Output the (x, y) coordinate of the center of the cell containing the given text.  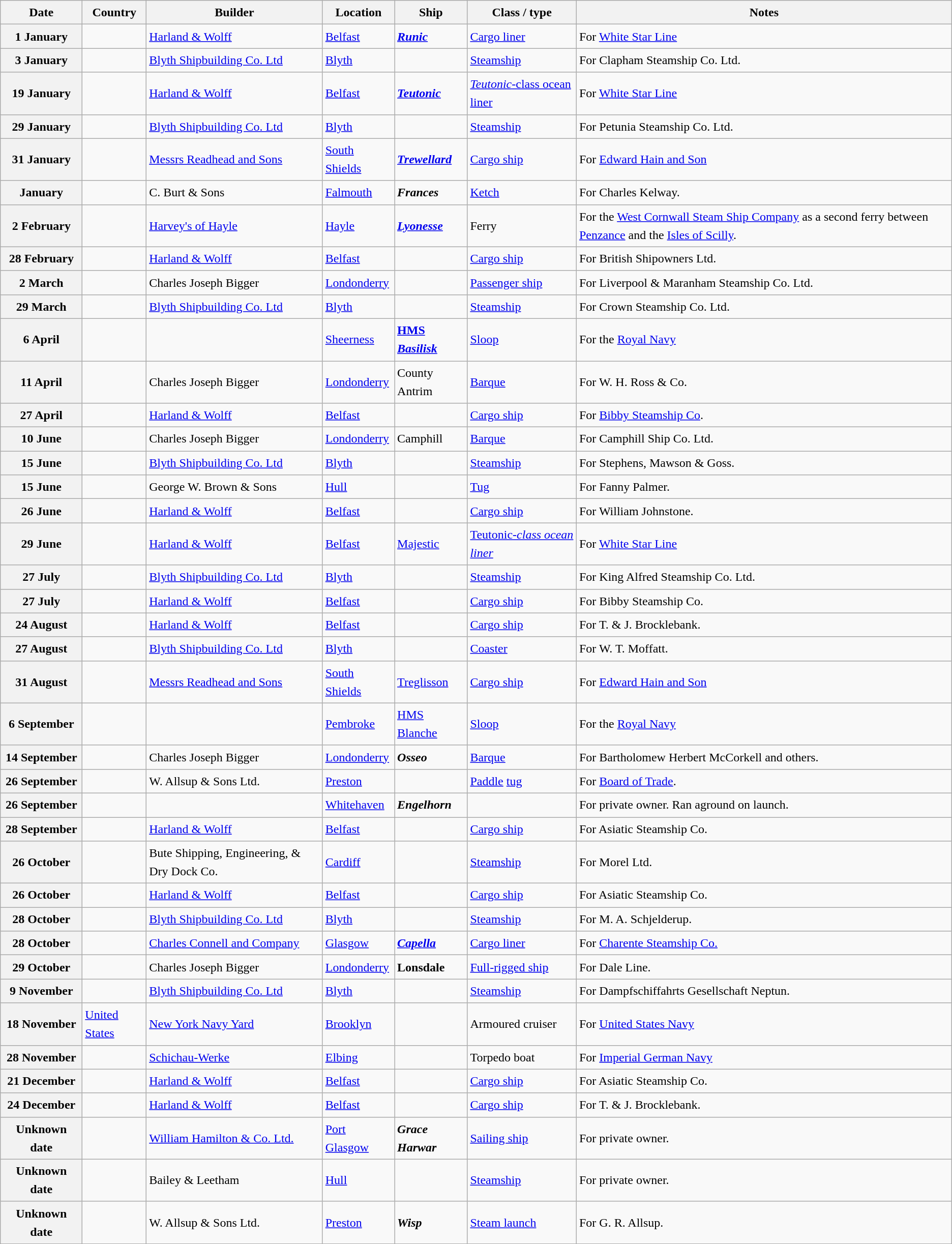
28 September (42, 829)
For the West Cornwall Steam Ship Company as a second ferry between Penzance and the Isles of Scilly. (764, 226)
For Morel Ltd. (764, 863)
6 April (42, 340)
Lyonesse (431, 226)
28 November (42, 1057)
Engelhorn (431, 805)
For Fanny Palmer. (764, 487)
31 August (42, 682)
Coaster (522, 649)
Capella (431, 943)
2 February (42, 226)
Bailey & Leetham (235, 1180)
For United States Navy (764, 1024)
6 September (42, 724)
Falmouth (358, 192)
Schichau-Werke (235, 1057)
Country (114, 12)
Runic (431, 37)
31 January (42, 160)
For private owner. Ran aground on launch. (764, 805)
Sailing ship (522, 1138)
Builder (235, 12)
Tug (522, 487)
William Hamilton & Co. Ltd. (235, 1138)
Date (42, 12)
Glasgow (358, 943)
George W. Brown & Sons (235, 487)
29 January (42, 126)
Treglisson (431, 682)
Cardiff (358, 863)
For G. R. Allsup. (764, 1223)
Ship (431, 12)
3 January (42, 60)
21 December (42, 1081)
Steam launch (522, 1223)
January (42, 192)
14 September (42, 757)
Grace Harwar (431, 1138)
For Dampfschiffahrts Gesellschaft Neptun. (764, 991)
29 June (42, 544)
HMS Blanche (431, 724)
Teutonic (431, 94)
Passenger ship (522, 283)
Location (358, 12)
Full-rigged ship (522, 967)
29 March (42, 306)
For W. H. Ross & Co. (764, 382)
For Petunia Steamship Co. Ltd. (764, 126)
Brooklyn (358, 1024)
Osseo (431, 757)
Port Glasgow (358, 1138)
Ketch (522, 192)
27 April (42, 415)
United States (114, 1024)
For William Johnstone. (764, 511)
18 November (42, 1024)
For Board of Trade. (764, 781)
C. Burt & Sons (235, 192)
Wisp (431, 1223)
For British Shipowners Ltd. (764, 258)
For Clapham Steamship Co. Ltd. (764, 60)
For Stephens, Mawson & Goss. (764, 463)
Paddle tug (522, 781)
For Crown Steamship Co. Ltd. (764, 306)
For Imperial German Navy (764, 1057)
County Antrim (431, 382)
For Charente Steamship Co. (764, 943)
28 February (42, 258)
Charles Connell and Company (235, 943)
Trewellard (431, 160)
Notes (764, 12)
For Liverpool & Maranham Steamship Co. Ltd. (764, 283)
Hayle (358, 226)
26 June (42, 511)
Majestic (431, 544)
Pembroke (358, 724)
For Dale Line. (764, 967)
10 June (42, 439)
2 March (42, 283)
Torpedo boat (522, 1057)
1 January (42, 37)
Armoured cruiser (522, 1024)
New York Navy Yard (235, 1024)
Frances (431, 192)
For King Alfred Steamship Co. Ltd. (764, 577)
Camphill (431, 439)
HMS Basilisk (431, 340)
Class / type (522, 12)
24 December (42, 1105)
For Camphill Ship Co. Ltd. (764, 439)
27 August (42, 649)
9 November (42, 991)
19 January (42, 94)
For Bartholomew Herbert McCorkell and others. (764, 757)
11 April (42, 382)
For M. A. Schjelderup. (764, 920)
Lonsdale (431, 967)
Whitehaven (358, 805)
For W. T. Moffatt. (764, 649)
For Charles Kelway. (764, 192)
24 August (42, 625)
Harvey's of Hayle (235, 226)
Bute Shipping, Engineering, & Dry Dock Co. (235, 863)
29 October (42, 967)
Sheerness (358, 340)
Ferry (522, 226)
Elbing (358, 1057)
